For the text-containing cell, return its midpoint in (x, y) coordinate format. 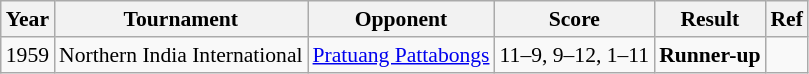
11–9, 9–12, 1–11 (575, 55)
Tournament (180, 19)
Year (28, 19)
Runner-up (710, 55)
1959 (28, 55)
Result (710, 19)
Ref (786, 19)
Opponent (402, 19)
Northern India International (180, 55)
Score (575, 19)
Pratuang Pattabongs (402, 55)
